Capture the cell that displays the provided text and extract its (x, y) central coordinate. 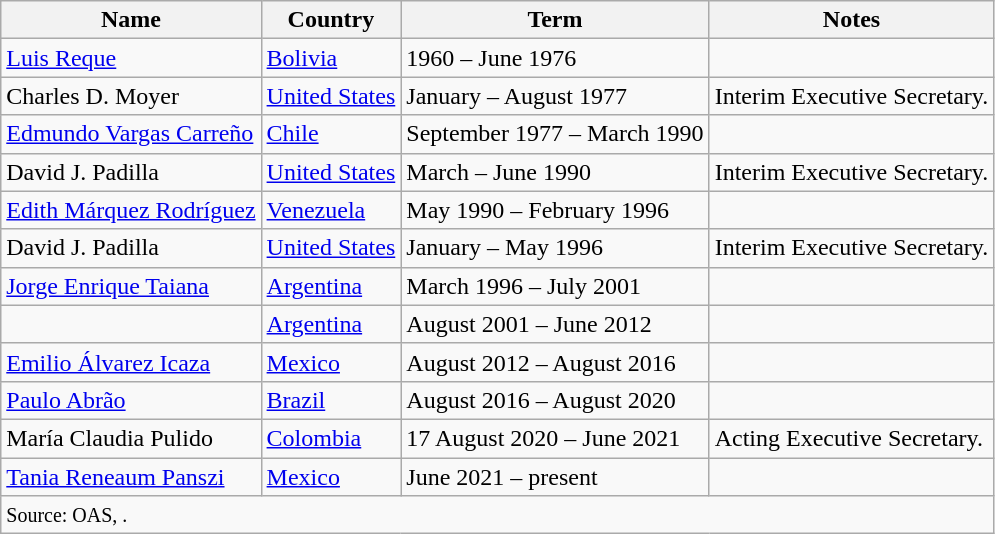
May 1990 – February 1996 (555, 210)
Source: OAS, . (498, 515)
Name (131, 20)
September 1977 – March 1990 (555, 134)
Charles D. Moyer (131, 96)
1960 – June 1976 (555, 58)
Edmundo Vargas Carreño (131, 134)
January – August 1977 (555, 96)
March 1996 – July 2001 (555, 286)
August 2016 – August 2020 (555, 400)
Bolivia (331, 58)
Notes (852, 20)
Tania Reneaum Panszi (131, 477)
January – May 1996 (555, 248)
Chile (331, 134)
Venezuela (331, 210)
Jorge Enrique Taiana (131, 286)
Luis Reque (131, 58)
Acting Executive Secretary. (852, 438)
Colombia (331, 438)
March – June 1990 (555, 172)
Country (331, 20)
Term (555, 20)
August 2012 – August 2016 (555, 362)
Brazil (331, 400)
María Claudia Pulido (131, 438)
Edith Márquez Rodríguez (131, 210)
Paulo Abrão (131, 400)
June 2021 – present (555, 477)
Emilio Álvarez Icaza (131, 362)
17 August 2020 – June 2021 (555, 438)
August 2001 – June 2012 (555, 324)
